Detect which cell encompasses the target text, then output its [X, Y] center coordinate. 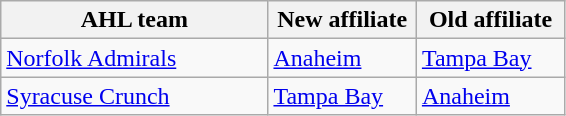
Norfolk Admirals [134, 58]
Syracuse Crunch [134, 96]
Old affiliate [490, 20]
AHL team [134, 20]
New affiliate [342, 20]
